Scan for the cell matching the given text and deliver its (X, Y) coordinate at center. 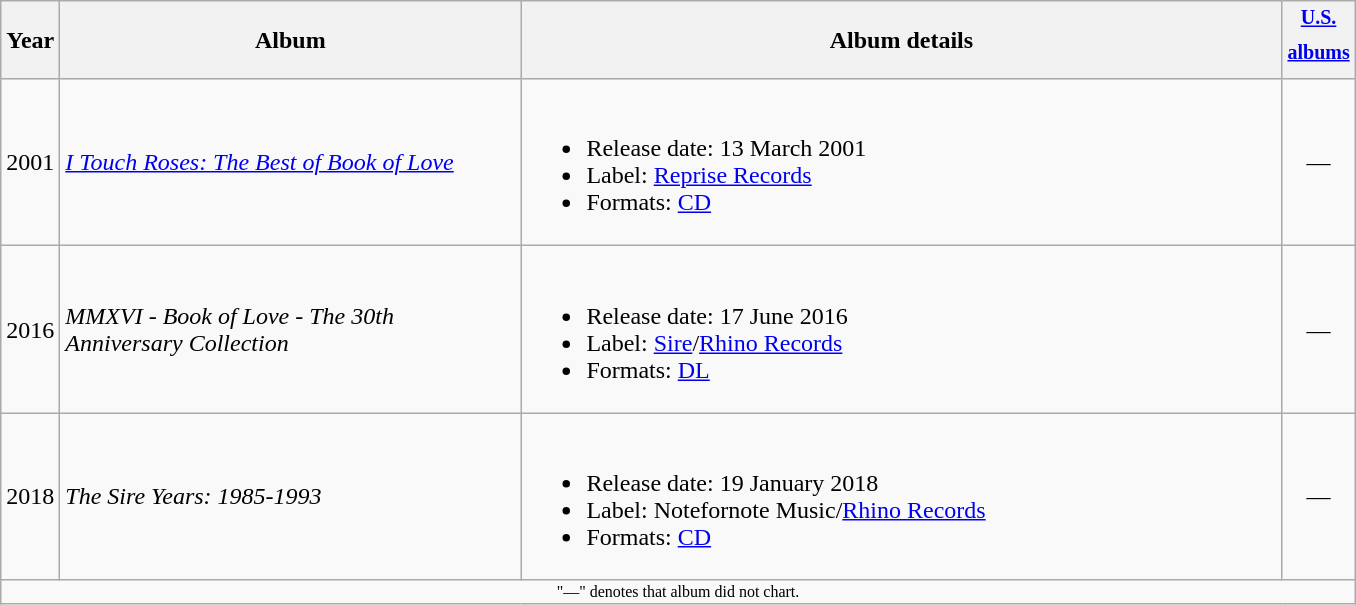
Album (290, 40)
The Sire Years: 1985-1993 (290, 496)
I Touch Roses: The Best of Book of Love (290, 162)
Year (30, 40)
2001 (30, 162)
2016 (30, 330)
2018 (30, 496)
Release date: 19 January 2018Label: Notefornote Music/Rhino RecordsFormats: CD (902, 496)
U.S. albums (1318, 40)
Release date: 17 June 2016Label: Sire/Rhino RecordsFormats: DL (902, 330)
Album details (902, 40)
"—" denotes that album did not chart. (678, 592)
MMXVI - Book of Love - The 30th Anniversary Collection (290, 330)
Release date: 13 March 2001Label: Reprise RecordsFormats: CD (902, 162)
